For the text-containing cell, return its midpoint in (x, y) coordinate format. 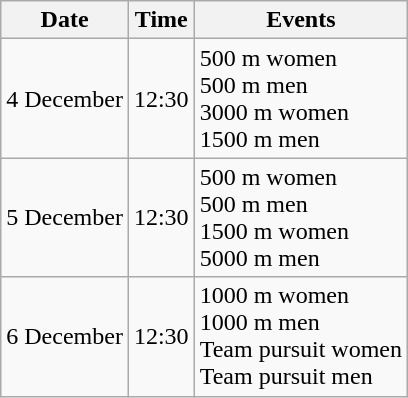
Time (161, 20)
500 m women500 m men3000 m women1500 m men (300, 98)
5 December (65, 218)
500 m women500 m men1500 m women5000 m men (300, 218)
6 December (65, 336)
4 December (65, 98)
1000 m women1000 m menTeam pursuit womenTeam pursuit men (300, 336)
Events (300, 20)
Date (65, 20)
